Determine the [x, y] coordinate at the center of the cell enclosing the given text.  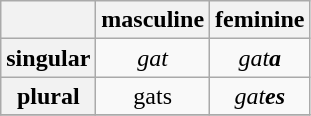
gat [153, 58]
gats [153, 96]
plural [48, 96]
gates [260, 96]
gata [260, 58]
feminine [260, 20]
masculine [153, 20]
singular [48, 58]
